Pinpoint the cell where the given text exists, returning its [x, y] midpoint coordinate. 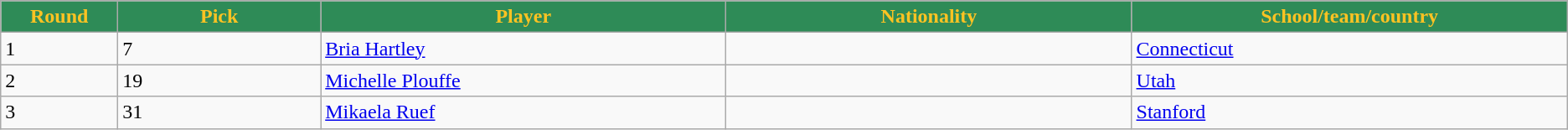
19 [219, 81]
Nationality [929, 17]
Michelle Plouffe [524, 81]
31 [219, 112]
Pick [219, 17]
School/team/country [1349, 17]
Utah [1349, 81]
Bria Hartley [524, 49]
1 [59, 49]
7 [219, 49]
2 [59, 81]
Connecticut [1349, 49]
Stanford [1349, 112]
3 [59, 112]
Round [59, 17]
Player [524, 17]
Mikaela Ruef [524, 112]
